Identify which cell holds the provided text, then report its [X, Y] central coordinate. 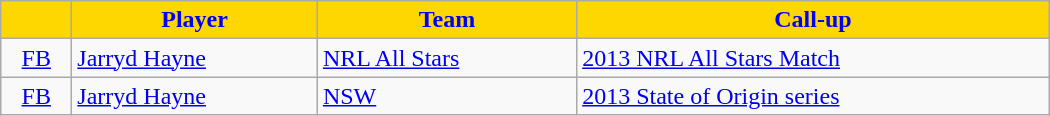
NSW [446, 96]
NRL All Stars [446, 58]
Team [446, 20]
Call-up [814, 20]
2013 NRL All Stars Match [814, 58]
2013 State of Origin series [814, 96]
Player [195, 20]
